Extract the [x, y] coordinate from the center of the cell holding the provided text.  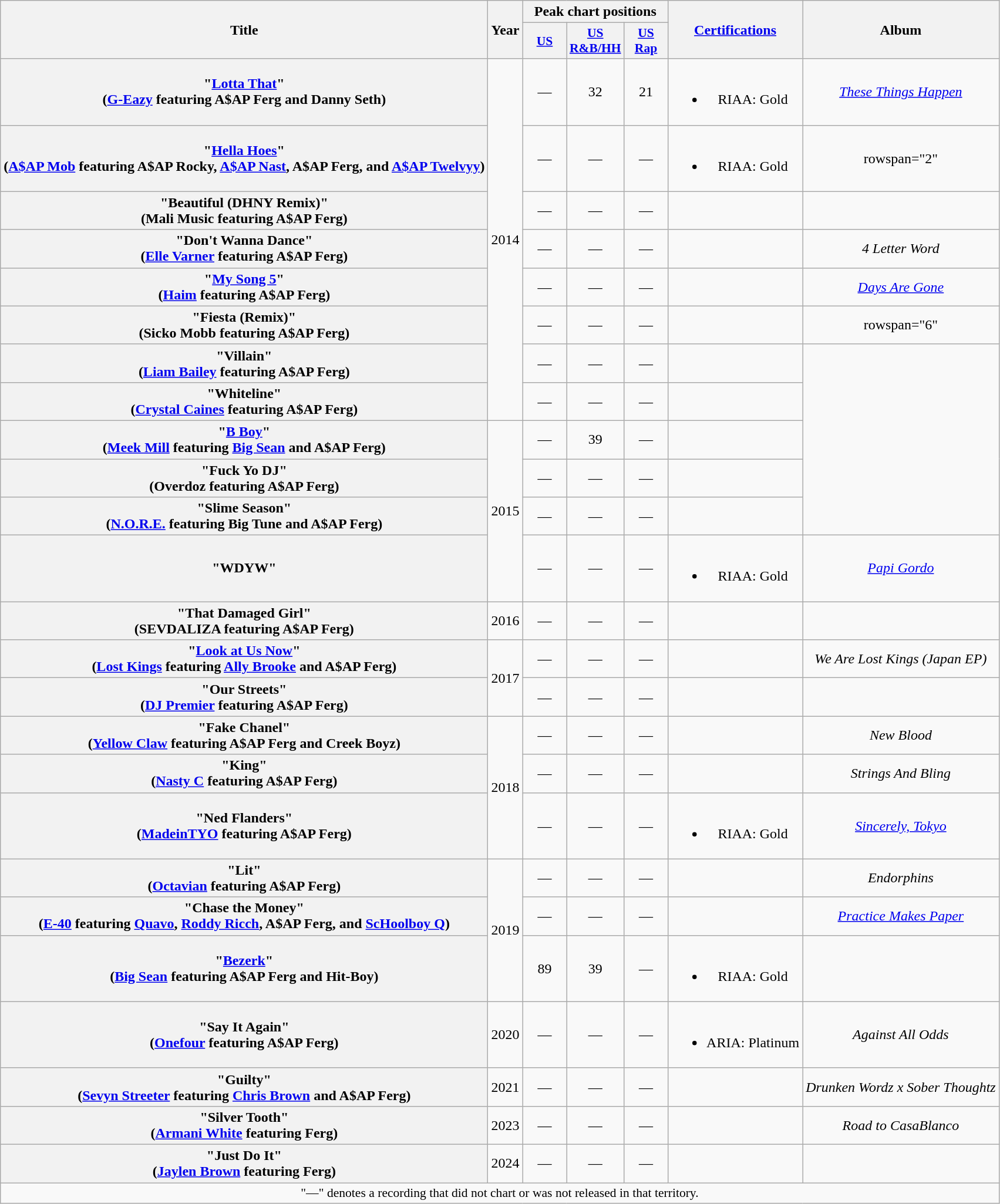
rowspan="6" [901, 325]
Year [505, 29]
US Rap [646, 41]
2021 [505, 1087]
rowspan="2" [901, 158]
Certifications [735, 29]
2020 [505, 1034]
"Lit"(Octavian featuring A$AP Ferg) [244, 878]
"Say It Again"(Onefour featuring A$AP Ferg) [244, 1034]
2024 [505, 1163]
"Villain"(Liam Bailey featuring A$AP Ferg) [244, 363]
"Hella Hoes"(A$AP Mob featuring A$AP Rocky, A$AP Nast, A$AP Ferg, and A$AP Twelvyy) [244, 158]
Strings And Bling [901, 774]
"King"(Nasty C featuring A$AP Ferg) [244, 774]
ARIA: Platinum [735, 1034]
"Whiteline"(Crystal Caines featuring A$AP Ferg) [244, 402]
Days Are Gone [901, 286]
"Slime Season"(N.O.R.E. featuring Big Tune and A$AP Ferg) [244, 517]
We Are Lost Kings (Japan EP) [901, 659]
"Bezerk"(Big Sean featuring A$AP Ferg and Hit-Boy) [244, 969]
"Our Streets"(DJ Premier featuring A$AP Ferg) [244, 697]
"Just Do It"(Jaylen Brown featuring Ferg) [244, 1163]
Papi Gordo [901, 568]
"Silver Tooth"(Armani White featuring Ferg) [244, 1125]
US R&B/HH [595, 41]
"Ned Flanders"(MadeinTYO featuring A$AP Ferg) [244, 825]
"Don't Wanna Dance"(Elle Varner featuring A$AP Ferg) [244, 249]
Practice Makes Paper [901, 916]
Endorphins [901, 878]
"Look at Us Now"(Lost Kings featuring Ally Brooke and A$AP Ferg) [244, 659]
32 [595, 92]
Sincerely, Tokyo [901, 825]
2014 [505, 240]
4 Letter Word [901, 249]
"—" denotes a recording that did not chart or was not released in that territory. [500, 1193]
2017 [505, 678]
Title [244, 29]
2019 [505, 930]
"Chase the Money"(E-40 featuring Quavo, Roddy Ricch, A$AP Ferg, and ScHoolboy Q) [244, 916]
Road to CasaBlanco [901, 1125]
21 [646, 92]
"Lotta That"(G-Eazy featuring A$AP Ferg and Danny Seth) [244, 92]
"Beautiful (DHNY Remix)"(Mali Music featuring A$AP Ferg) [244, 210]
"WDYW" [244, 568]
These Things Happen [901, 92]
"Fake Chanel"(Yellow Claw featuring A$AP Ferg and Creek Boyz) [244, 735]
Album [901, 29]
2018 [505, 788]
Drunken Wordz x Sober Thoughtz [901, 1087]
"Fiesta (Remix)"(Sicko Mobb featuring A$AP Ferg) [244, 325]
New Blood [901, 735]
"My Song 5"(Haim featuring A$AP Ferg) [244, 286]
89 [545, 969]
"That Damaged Girl"(SEVDALIZA featuring A$AP Ferg) [244, 621]
2016 [505, 621]
Against All Odds [901, 1034]
"Fuck Yo DJ"(Overdoz featuring A$AP Ferg) [244, 478]
US [545, 41]
"Guilty"(Sevyn Streeter featuring Chris Brown and A$AP Ferg) [244, 1087]
"B Boy"(Meek Mill featuring Big Sean and A$AP Ferg) [244, 439]
2015 [505, 511]
2023 [505, 1125]
Peak chart positions [595, 12]
